From the cell containing the given text, extract its center point as [X, Y] coordinate. 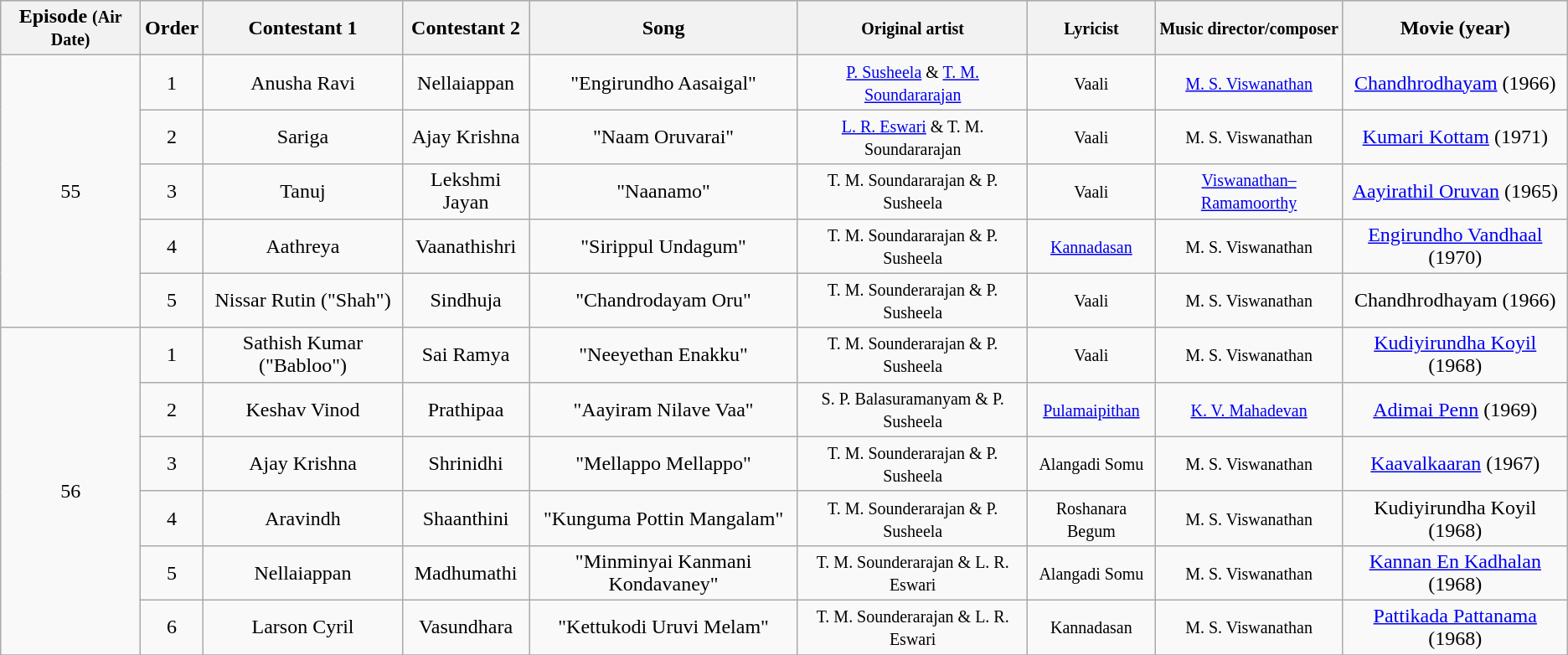
P. Susheela & T. M. Soundararajan [913, 82]
Keshav Vinod [303, 409]
L. R. Eswari & T. M. Soundararajan [913, 137]
Episode (Air Date) [70, 28]
Song [663, 28]
55 [70, 191]
Adimai Penn (1969) [1455, 409]
Aayirathil Oruvan (1965) [1455, 191]
"Kunguma Pottin Mangalam" [663, 518]
Original artist [913, 28]
Engirundho Vandhaal (1970) [1455, 246]
"Chandrodayam Oru" [663, 300]
"Mellappo Mellappo" [663, 464]
Prathipaa [466, 409]
Sariga [303, 137]
S. P. Balasuramanyam & P. Susheela [913, 409]
Sathish Kumar ("Babloo") [303, 355]
Pattikada Pattanama (1968) [1455, 627]
Kaavalkaaran (1967) [1455, 464]
56 [70, 491]
K. V. Mahadevan [1249, 409]
Vasundhara [466, 627]
"Naanamo" [663, 191]
Contestant 1 [303, 28]
Kumari Kottam (1971) [1455, 137]
Shrinidhi [466, 464]
Madhumathi [466, 573]
"Kettukodi Uruvi Melam" [663, 627]
Roshanara Begum [1091, 518]
Shaanthini [466, 518]
Tanuj [303, 191]
Larson Cyril [303, 627]
Movie (year) [1455, 28]
Lyricist [1091, 28]
Order [173, 28]
Contestant 2 [466, 28]
Anusha Ravi [303, 82]
Aravindh [303, 518]
"Engirundho Aasaigal" [663, 82]
Vaanathishri [466, 246]
Kannan En Kadhalan (1968) [1455, 573]
"Aayiram Nilave Vaa" [663, 409]
Aathreya [303, 246]
Sindhuja [466, 300]
"Neeyethan Enakku" [663, 355]
Lekshmi Jayan [466, 191]
Music director/composer [1249, 28]
Viswanathan–Ramamoorthy [1249, 191]
6 [173, 627]
"Minminyai Kanmani Kondavaney" [663, 573]
Pulamaipithan [1091, 409]
Nissar Rutin ("Shah") [303, 300]
"Naam Oruvarai" [663, 137]
"Sirippul Undagum" [663, 246]
Sai Ramya [466, 355]
